Return [x, y] of the center of cell containing provided text 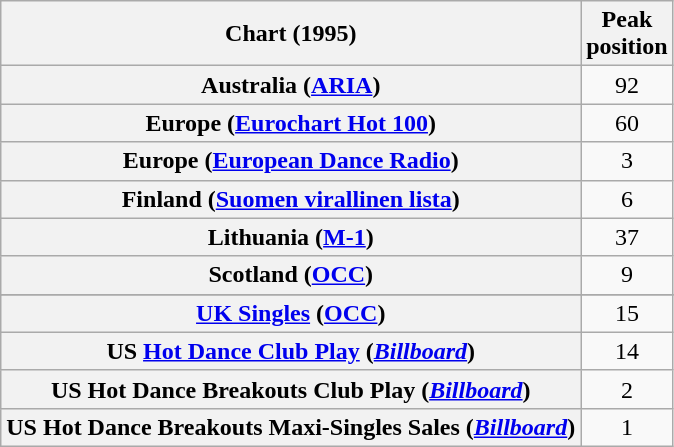
UK Singles (OCC) [291, 313]
9 [627, 275]
1 [627, 427]
14 [627, 351]
US Hot Dance Breakouts Club Play (Billboard) [291, 389]
37 [627, 237]
Europe (European Dance Radio) [291, 161]
15 [627, 313]
US Hot Dance Club Play (Billboard) [291, 351]
Finland (Suomen virallinen lista) [291, 199]
Scotland (OCC) [291, 275]
Europe (Eurochart Hot 100) [291, 123]
Australia (ARIA) [291, 85]
Peakposition [627, 34]
Lithuania (M-1) [291, 237]
60 [627, 123]
92 [627, 85]
Chart (1995) [291, 34]
3 [627, 161]
6 [627, 199]
2 [627, 389]
US Hot Dance Breakouts Maxi-Singles Sales (Billboard) [291, 427]
